Extract the [x, y] coordinate from the center of the cell holding the provided text.  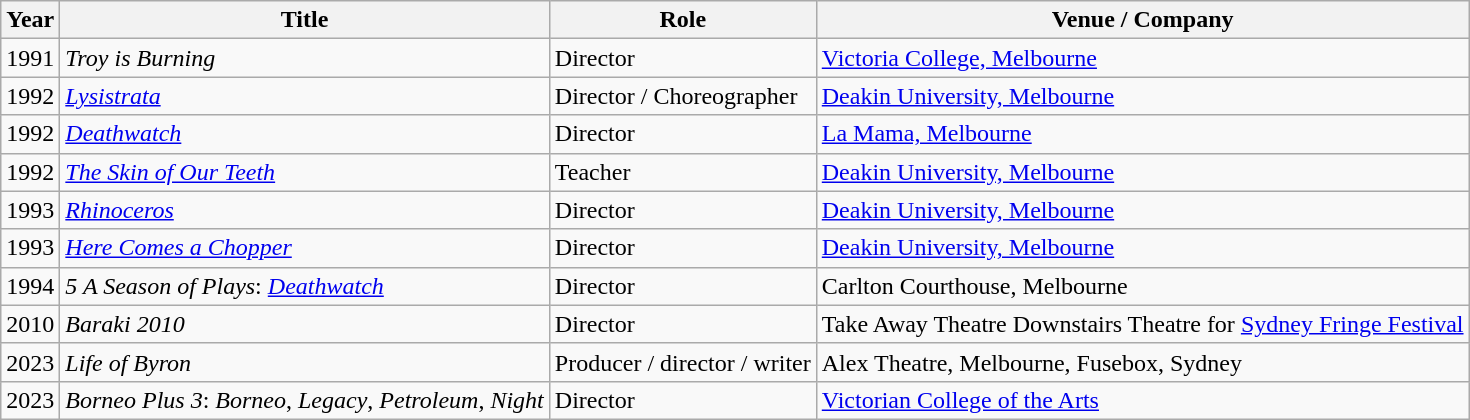
Lysistrata [304, 96]
2010 [30, 324]
Alex Theatre, Melbourne, Fusebox, Sydney [1142, 362]
Victoria College, Melbourne [1142, 58]
La Mama, Melbourne [1142, 134]
Rhinoceros [304, 210]
Role [682, 20]
Borneo Plus 3: Borneo, Legacy, Petroleum, Night [304, 400]
Deathwatch [304, 134]
1991 [30, 58]
1994 [30, 286]
Venue / Company [1142, 20]
Troy is Burning [304, 58]
The Skin of Our Teeth [304, 172]
5 A Season of Plays: Deathwatch [304, 286]
Life of Byron [304, 362]
Victorian College of the Arts [1142, 400]
Take Away Theatre Downstairs Theatre for Sydney Fringe Festival [1142, 324]
Producer / director / writer [682, 362]
Here Comes a Chopper [304, 248]
Director / Choreographer [682, 96]
Baraki 2010 [304, 324]
Teacher [682, 172]
Year [30, 20]
Carlton Courthouse, Melbourne [1142, 286]
Title [304, 20]
